From the cell containing the given text, extract its center point as (X, Y) coordinate. 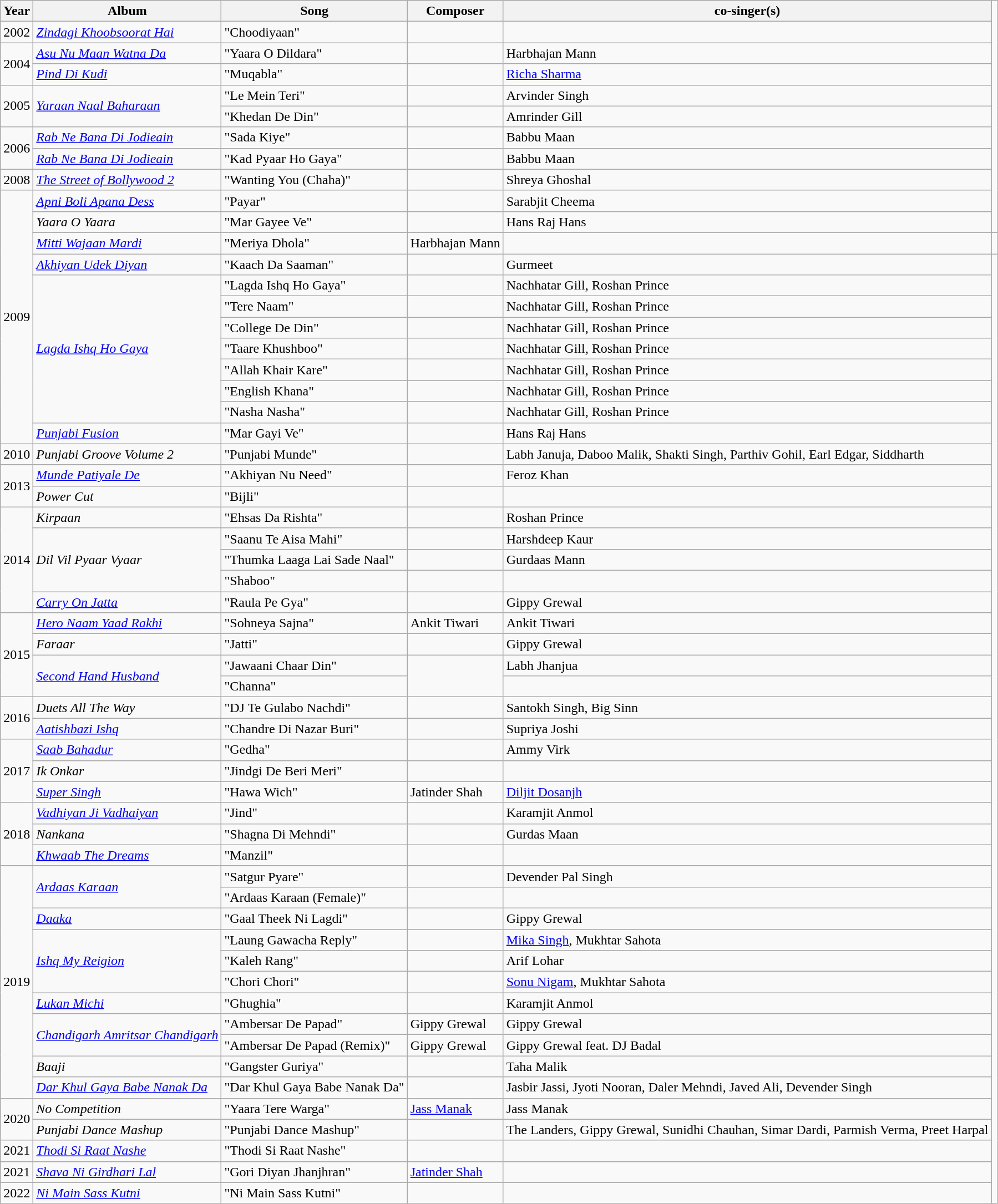
Santokh Singh, Big Sinn (747, 708)
"Jind" (314, 813)
Gippy Grewal feat. DJ Badal (747, 1045)
"Raula Pe Gya" (314, 602)
Ardaas Karaan (128, 887)
"Muqabla" (314, 74)
"Yaara Tere Warga" (314, 1109)
2022 (17, 1193)
Munde Patiyale De (128, 475)
Mitti Wajaan Mardi (128, 243)
Ishq My Reigion (128, 961)
2008 (17, 180)
"Gaal Theek Ni Lagdi" (314, 918)
"Lagda Ishq Ho Gaya" (314, 286)
Nankana (128, 834)
Chandigarh Amritsar Chandigarh (128, 1035)
"College De Din" (314, 328)
"Taare Khushboo" (314, 349)
"Dar Khul Gaya Babe Nanak Da" (314, 1088)
Vadhiyan Ji Vadhaiyan (128, 813)
Kirpaan (128, 517)
"Choodiyaan" (314, 32)
2014 (17, 560)
Dil Vil Pyaar Vyaar (128, 560)
Arvinder Singh (747, 95)
Shreya Ghoshal (747, 180)
2018 (17, 834)
"Kaach Da Saaman" (314, 265)
Zindagi Khoobsoorat Hai (128, 32)
"Shaboo" (314, 581)
2009 (17, 317)
Carry On Jatta (128, 602)
2004 (17, 64)
2015 (17, 655)
The Street of Bollywood 2 (128, 180)
"Khedan De Din" (314, 116)
Dar Khul Gaya Babe Nanak Da (128, 1088)
2002 (17, 32)
"Tere Naam" (314, 307)
"Jawaani Chaar Din" (314, 665)
2006 (17, 148)
Ammy Virk (747, 750)
Ni Main Sass Kutni (128, 1193)
Super Singh (128, 792)
Gurdas Maan (747, 834)
Shava Ni Girdhari Lal (128, 1172)
"Shagna Di Mehndi" (314, 834)
Thodi Si Raat Nashe (128, 1151)
Devender Pal Singh (747, 876)
Taha Malik (747, 1066)
Gurdaas Mann (747, 560)
"Laung Gawacha Reply" (314, 940)
"Punjabi Munde" (314, 454)
"Gori Diyan Jhanjhran" (314, 1172)
Gurmeet (747, 265)
Hero Naam Yaad Rakhi (128, 623)
"Hawa Wich" (314, 792)
Lagda Ishq Ho Gaya (128, 349)
"Wanting You (Chaha)" (314, 180)
"Ni Main Sass Kutni" (314, 1193)
Sonu Nigam, Mukhtar Sahota (747, 982)
"Mar Gayee Ve" (314, 222)
"Thumka Laaga Lai Sade Naal" (314, 560)
Jasbir Jassi, Jyoti Nooran, Daler Mehndi, Javed Ali, Devender Singh (747, 1088)
Khwaab The Dreams (128, 855)
"Sada Kiye" (314, 138)
2019 (17, 982)
"Ambersar De Papad (Remix)" (314, 1045)
"Saanu Te Aisa Mahi" (314, 539)
"Allah Khair Kare" (314, 370)
"Akhiyan Nu Need" (314, 475)
Ik Onkar (128, 771)
Faraar (128, 644)
"Gedha" (314, 750)
"Ehsas Da Rishta" (314, 517)
Daaka (128, 918)
The Landers, Gippy Grewal, Sunidhi Chauhan, Simar Dardi, Parmish Verma, Preet Harpal (747, 1130)
2010 (17, 454)
Saab Bahadur (128, 750)
Composer (455, 11)
Punjabi Fusion (128, 433)
Baaji (128, 1066)
Sarabjit Cheema (747, 201)
Song (314, 11)
co-singer(s) (747, 11)
"DJ Te Gulabo Nachdi" (314, 708)
Apni Boli Apana Dess (128, 201)
Richa Sharma (747, 74)
Labh Jhanjua (747, 665)
"Channa" (314, 687)
Duets All The Way (128, 708)
"Punjabi Dance Mashup" (314, 1130)
"Jindgi De Beri Meri" (314, 771)
Album (128, 11)
Amrinder Gill (747, 116)
Year (17, 11)
Lukan Michi (128, 1003)
"Mar Gayi Ve" (314, 433)
"Yaara O Dildara" (314, 53)
2017 (17, 771)
"Kad Pyaar Ho Gaya" (314, 159)
Second Hand Husband (128, 676)
Harshdeep Kaur (747, 539)
"English Khana" (314, 391)
"Chandre Di Nazar Buri" (314, 729)
Roshan Prince (747, 517)
"Kaleh Rang" (314, 961)
"Sohneya Sajna" (314, 623)
2020 (17, 1119)
Mika Singh, Mukhtar Sahota (747, 940)
"Nasha Nasha" (314, 412)
2016 (17, 718)
"Ghughia" (314, 1003)
Yaara O Yaara (128, 222)
"Meriya Dhola" (314, 243)
"Gangster Guriya" (314, 1066)
Punjabi Dance Mashup (128, 1130)
Pind Di Kudi (128, 74)
"Bijli" (314, 496)
Power Cut (128, 496)
2005 (17, 106)
Supriya Joshi (747, 729)
Diljit Dosanjh (747, 792)
Feroz Khan (747, 475)
"Le Mein Teri" (314, 95)
Arif Lohar (747, 961)
"Payar" (314, 201)
Aatishbazi Ishq (128, 729)
"Satgur Pyare" (314, 876)
Punjabi Groove Volume 2 (128, 454)
"Ambersar De Papad" (314, 1024)
"Ardaas Karaan (Female)" (314, 897)
Yaraan Naal Baharaan (128, 106)
No Competition (128, 1109)
Akhiyan Udek Diyan (128, 265)
"Manzil" (314, 855)
"Thodi Si Raat Nashe" (314, 1151)
"Chori Chori" (314, 982)
"Jatti" (314, 644)
Labh Januja, Daboo Malik, Shakti Singh, Parthiv Gohil, Earl Edgar, Siddharth (747, 454)
2013 (17, 486)
Asu Nu Maan Watna Da (128, 53)
